Provide the (x, y) coordinate of the cell's center where the given text is located.  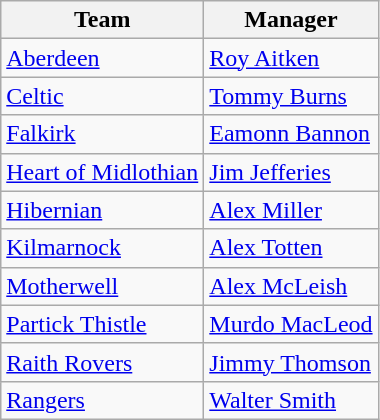
Heart of Midlothian (102, 172)
Alex Miller (291, 210)
Roy Aitken (291, 58)
Aberdeen (102, 58)
Partick Thistle (102, 324)
Manager (291, 20)
Team (102, 20)
Alex Totten (291, 248)
Murdo MacLeod (291, 324)
Rangers (102, 400)
Tommy Burns (291, 96)
Falkirk (102, 134)
Motherwell (102, 286)
Walter Smith (291, 400)
Kilmarnock (102, 248)
Hibernian (102, 210)
Celtic (102, 96)
Jim Jefferies (291, 172)
Raith Rovers (102, 362)
Eamonn Bannon (291, 134)
Alex McLeish (291, 286)
Jimmy Thomson (291, 362)
